Determine the [X, Y] coordinate at the center of the cell enclosing the given text.  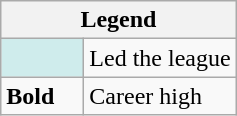
Led the league [160, 58]
Legend [118, 20]
Bold [42, 96]
Career high [160, 96]
